Identify which cell holds the provided text, then report its (x, y) central coordinate. 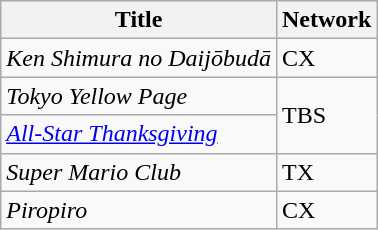
Piropiro (139, 210)
TBS (326, 115)
Network (326, 20)
TX (326, 172)
Ken Shimura no Daijōbudā (139, 58)
Tokyo Yellow Page (139, 96)
Title (139, 20)
Super Mario Club (139, 172)
All-Star Thanksgiving (139, 134)
